Return the (x, y) coordinate for the center point of the cell that contains the specified text.  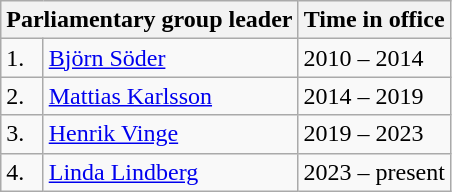
2023 – present (374, 172)
Mattias Karlsson (170, 96)
2014 – 2019 (374, 96)
Linda Lindberg (170, 172)
2010 – 2014 (374, 58)
Time in office (374, 20)
4. (22, 172)
2019 – 2023 (374, 134)
Henrik Vinge (170, 134)
3. (22, 134)
Björn Söder (170, 58)
2. (22, 96)
1. (22, 58)
Parliamentary group leader (150, 20)
